Output the (X, Y) coordinate of the center of the cell containing the given text.  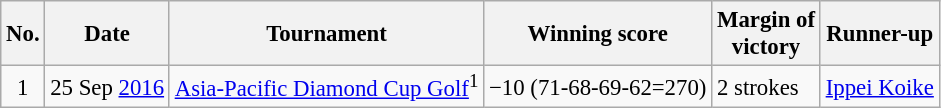
Runner-up (880, 34)
−10 (71-68-69-62=270) (598, 87)
Asia-Pacific Diamond Cup Golf1 (326, 87)
Tournament (326, 34)
Date (107, 34)
1 (23, 87)
Ippei Koike (880, 87)
Margin ofvictory (766, 34)
2 strokes (766, 87)
Winning score (598, 34)
No. (23, 34)
25 Sep 2016 (107, 87)
